Find where the given text appears and provide that cell's center as [X, Y] coordinate. 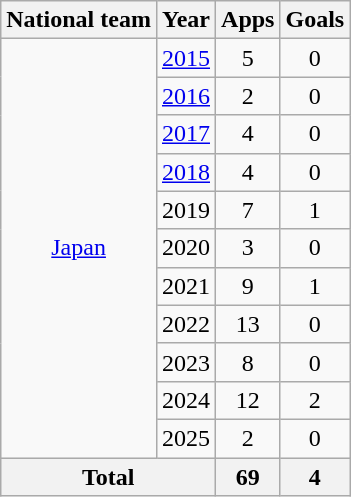
69 [248, 477]
2019 [186, 210]
2015 [186, 58]
13 [248, 324]
Japan [79, 248]
2025 [186, 438]
12 [248, 400]
2020 [186, 248]
8 [248, 362]
3 [248, 248]
Apps [248, 20]
2018 [186, 172]
5 [248, 58]
Year [186, 20]
Total [108, 477]
2022 [186, 324]
2016 [186, 96]
2017 [186, 134]
Goals [315, 20]
2021 [186, 286]
National team [79, 20]
7 [248, 210]
2024 [186, 400]
2023 [186, 362]
9 [248, 286]
